Determine the [X, Y] coordinate at the center of the cell enclosing the given text.  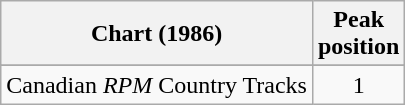
1 [358, 85]
Canadian RPM Country Tracks [157, 85]
Peakposition [358, 34]
Chart (1986) [157, 34]
